Output the (x, y) coordinate of the center of the cell containing the given text.  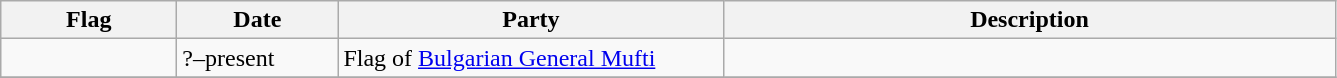
Party (531, 20)
Flag of Bulgarian General Mufti (531, 58)
?–present (258, 58)
Date (258, 20)
Description (1030, 20)
Flag (89, 20)
